Output the [X, Y] coordinate of the center of the cell containing the given text.  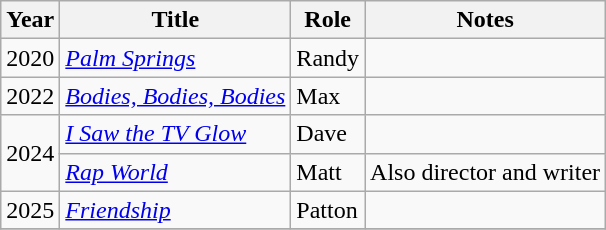
Randy [328, 58]
Matt [328, 172]
2020 [30, 58]
Palm Springs [176, 58]
2025 [30, 210]
2024 [30, 153]
Also director and writer [486, 172]
Max [328, 96]
Bodies, Bodies, Bodies [176, 96]
2022 [30, 96]
Patton [328, 210]
Dave [328, 134]
Title [176, 20]
Year [30, 20]
Notes [486, 20]
Friendship [176, 210]
Rap World [176, 172]
I Saw the TV Glow [176, 134]
Role [328, 20]
